Detect which cell encompasses the target text, then output its [x, y] center coordinate. 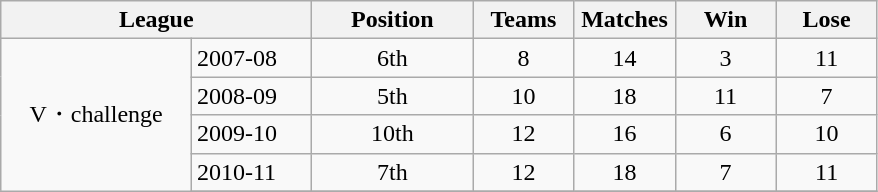
Teams [524, 20]
6 [726, 134]
7th [392, 172]
5th [392, 96]
2007-08 [251, 58]
2009-10 [251, 134]
14 [624, 58]
8 [524, 58]
V・challenge [96, 115]
League [156, 20]
Position [392, 20]
10th [392, 134]
Lose [826, 20]
2008-09 [251, 96]
2010-11 [251, 172]
16 [624, 134]
Win [726, 20]
Matches [624, 20]
3 [726, 58]
6th [392, 58]
